From the cell containing the given text, extract its center point as [X, Y] coordinate. 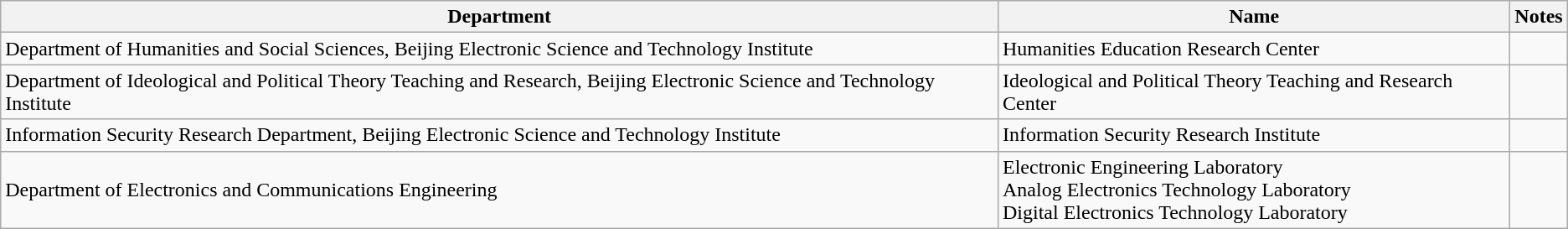
Humanities Education Research Center [1253, 49]
Information Security Research Department, Beijing Electronic Science and Technology Institute [499, 135]
Department of Humanities and Social Sciences, Beijing Electronic Science and Technology Institute [499, 49]
Department of Electronics and Communications Engineering [499, 190]
Department of Ideological and Political Theory Teaching and Research, Beijing Electronic Science and Technology Institute [499, 92]
Ideological and Political Theory Teaching and Research Center [1253, 92]
Notes [1539, 17]
Electronic Engineering LaboratoryAnalog Electronics Technology LaboratoryDigital Electronics Technology Laboratory [1253, 190]
Name [1253, 17]
Information Security Research Institute [1253, 135]
Department [499, 17]
